Capture the cell that displays the provided text and extract its (x, y) central coordinate. 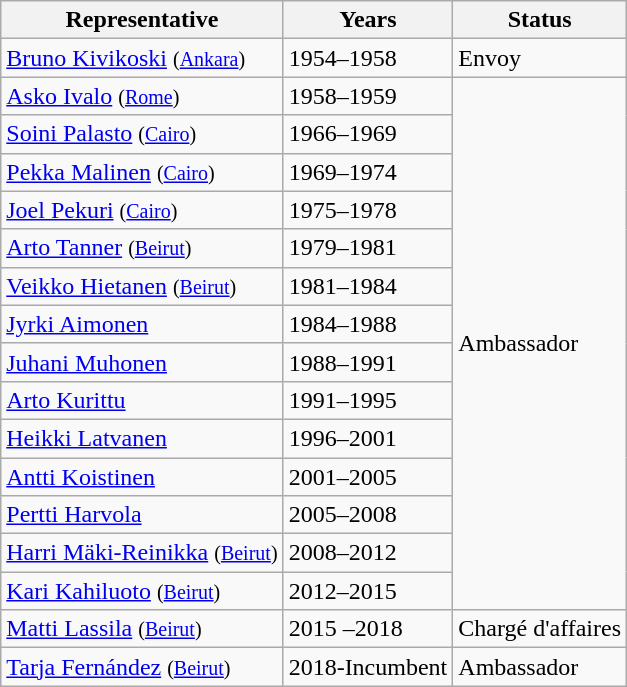
1984–1988 (368, 324)
Harri Mäki-Reinikka (Beirut) (142, 553)
1966–1969 (368, 134)
2018-Incumbent (368, 667)
Status (540, 20)
1969–1974 (368, 172)
2001–2005 (368, 477)
Kari Kahiluoto (Beirut) (142, 591)
2015 –2018 (368, 629)
Envoy (540, 58)
1996–2001 (368, 438)
Juhani Muhonen (142, 362)
Heikki Latvanen (142, 438)
Jyrki Aimonen (142, 324)
Arto Kurittu (142, 400)
Antti Koistinen (142, 477)
Joel Pekuri (Cairo) (142, 210)
2012–2015 (368, 591)
Tarja Fernández (Beirut) (142, 667)
Soini Palasto (Cairo) (142, 134)
Asko Ivalo (Rome) (142, 96)
Years (368, 20)
1975–1978 (368, 210)
1991–1995 (368, 400)
1979–1981 (368, 248)
Veikko Hietanen (Beirut) (142, 286)
1981–1984 (368, 286)
2005–2008 (368, 515)
Arto Tanner (Beirut) (142, 248)
1958–1959 (368, 96)
Representative (142, 20)
Pekka Malinen (Cairo) (142, 172)
1954–1958 (368, 58)
Matti Lassila (Beirut) (142, 629)
Bruno Kivikoski (Ankara) (142, 58)
2008–2012 (368, 553)
1988–1991 (368, 362)
Pertti Harvola (142, 515)
Chargé d'affaires (540, 629)
